Provide the (X, Y) coordinate of the cell's center where the given text is located.  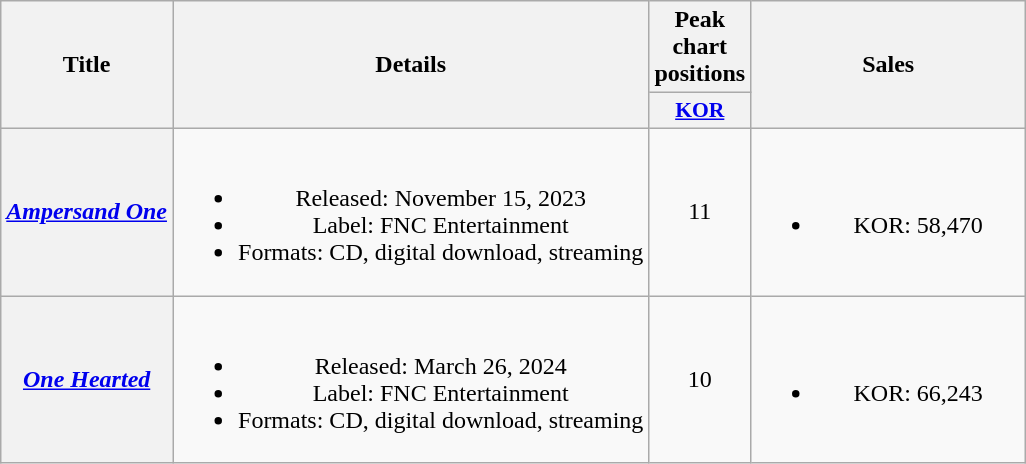
11 (700, 212)
KOR (700, 111)
Released: November 15, 2023Label: FNC EntertainmentFormats: CD, digital download, streaming (410, 212)
Title (87, 65)
Sales (888, 65)
KOR: 58,470 (888, 212)
10 (700, 380)
Details (410, 65)
Peak chart positions (700, 47)
Released: March 26, 2024Label: FNC EntertainmentFormats: CD, digital download, streaming (410, 380)
KOR: 66,243 (888, 380)
One Hearted (87, 380)
Ampersand One (87, 212)
